Search for the cell housing the specified text and yield its [x, y] center coordinate. 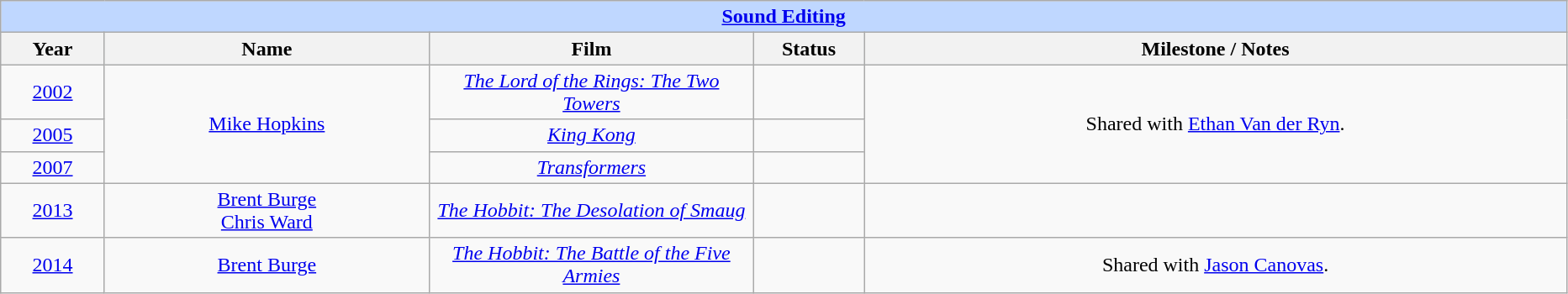
Milestone / Notes [1216, 49]
The Lord of the Rings: The Two Towers [591, 92]
2007 [53, 167]
Sound Editing [784, 17]
2014 [53, 265]
Shared with Ethan Van der Ryn. [1216, 124]
Status [809, 49]
2005 [53, 135]
Brent Burge [267, 265]
Year [53, 49]
Transformers [591, 167]
Name [267, 49]
Shared with Jason Canovas. [1216, 265]
Brent BurgeChris Ward [267, 210]
Film [591, 49]
2002 [53, 92]
Mike Hopkins [267, 124]
2013 [53, 210]
The Hobbit: The Desolation of Smaug [591, 210]
King Kong [591, 135]
The Hobbit: The Battle of the Five Armies [591, 265]
